Search for the cell housing the specified text and yield its (X, Y) center coordinate. 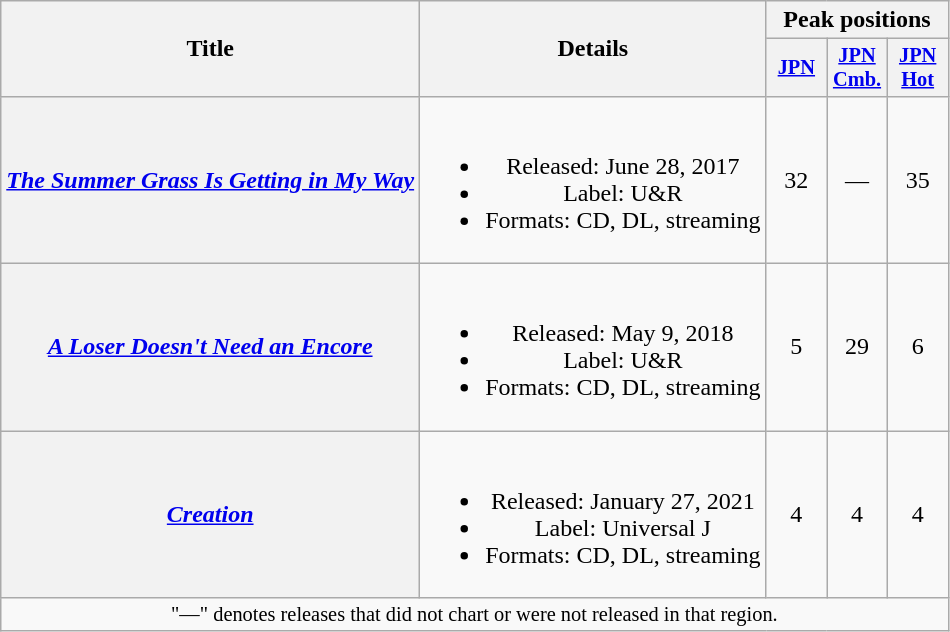
29 (858, 348)
The Summer Grass Is Getting in My Way (210, 180)
"—" denotes releases that did not chart or were not released in that region. (474, 615)
Released: May 9, 2018Label: U&RFormats: CD, DL, streaming (593, 348)
Released: January 27, 2021Label: Universal JFormats: CD, DL, streaming (593, 514)
32 (796, 180)
JPNCmb. (858, 68)
JPNHot (918, 68)
Peak positions (857, 20)
Title (210, 49)
6 (918, 348)
JPN (796, 68)
A Loser Doesn't Need an Encore (210, 348)
Released: June 28, 2017Label: U&RFormats: CD, DL, streaming (593, 180)
5 (796, 348)
— (858, 180)
Creation (210, 514)
Details (593, 49)
35 (918, 180)
